Locate the cell with the specified text and output its (x, y) center coordinate. 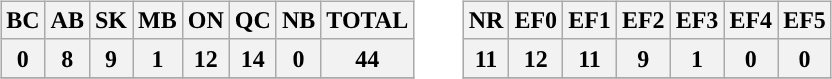
NR (486, 20)
EF3 (697, 20)
8 (67, 58)
EF1 (590, 20)
14 (252, 58)
QC (252, 20)
EF2 (643, 20)
AB (67, 20)
EF4 (751, 20)
MB (158, 20)
EF5 (805, 20)
SK (110, 20)
ON (206, 20)
TOTAL (368, 20)
44 (368, 58)
EF0 (536, 20)
BC (23, 20)
NB (298, 20)
